Scan for the cell matching the given text and deliver its (X, Y) coordinate at center. 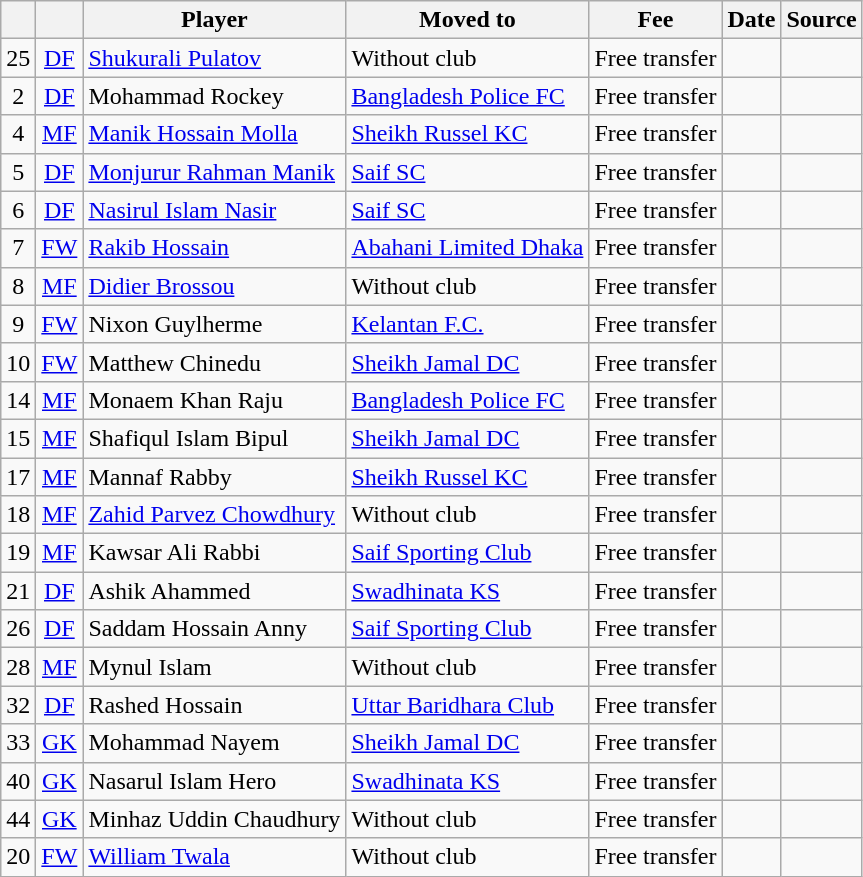
Saddam Hossain Anny (214, 629)
Kelantan F.C. (468, 324)
Source (822, 20)
5 (18, 172)
Minhaz Uddin Chaudhury (214, 819)
Ashik Ahammed (214, 591)
Monaem Khan Raju (214, 400)
Moved to (468, 20)
Mannaf Rabby (214, 477)
9 (18, 324)
Rashed Hossain (214, 705)
6 (18, 210)
14 (18, 400)
Mynul Islam (214, 667)
Player (214, 20)
10 (18, 362)
17 (18, 477)
26 (18, 629)
28 (18, 667)
Nasarul Islam Hero (214, 781)
20 (18, 857)
William Twala (214, 857)
7 (18, 248)
32 (18, 705)
4 (18, 134)
2 (18, 96)
Manik Hossain Molla (214, 134)
Shafiqul Islam Bipul (214, 438)
Abahani Limited Dhaka (468, 248)
19 (18, 553)
18 (18, 515)
33 (18, 743)
44 (18, 819)
Matthew Chinedu (214, 362)
25 (18, 58)
Mohammad Rockey (214, 96)
21 (18, 591)
Shukurali Pulatov (214, 58)
Fee (656, 20)
Monjurur Rahman Manik (214, 172)
Uttar Baridhara Club (468, 705)
Didier Brossou (214, 286)
15 (18, 438)
Rakib Hossain (214, 248)
40 (18, 781)
Date (752, 20)
8 (18, 286)
Mohammad Nayem (214, 743)
Kawsar Ali Rabbi (214, 553)
Nixon Guylherme (214, 324)
Nasirul Islam Nasir (214, 210)
Zahid Parvez Chowdhury (214, 515)
